Capture the cell that displays the provided text and extract its [x, y] central coordinate. 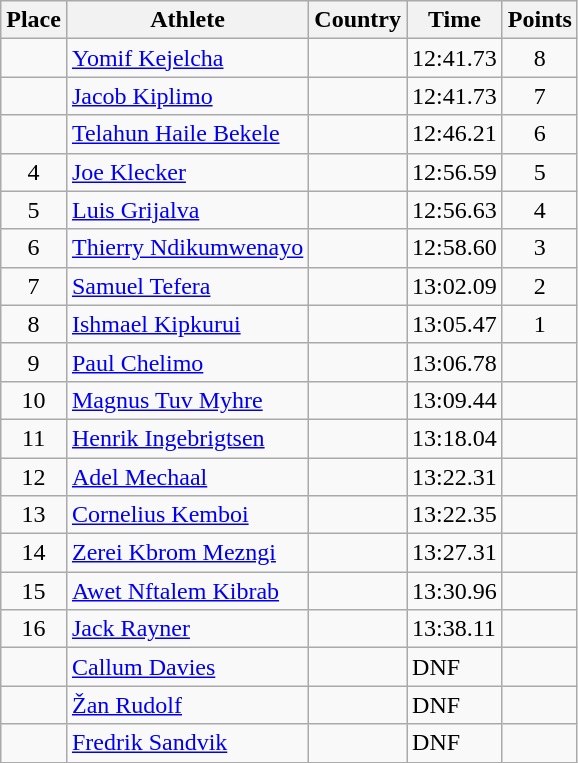
10 [34, 400]
Points [540, 20]
Henrik Ingebrigtsen [187, 438]
13:27.31 [455, 553]
1 [540, 324]
Callum Davies [187, 667]
16 [34, 629]
13 [34, 515]
12:56.63 [455, 210]
12:58.60 [455, 248]
11 [34, 438]
12:56.59 [455, 172]
13:05.47 [455, 324]
2 [540, 286]
14 [34, 553]
Place [34, 20]
13:22.35 [455, 515]
Zerei Kbrom Mezngi [187, 553]
Magnus Tuv Myhre [187, 400]
Yomif Kejelcha [187, 58]
Athlete [187, 20]
3 [540, 248]
Luis Grijalva [187, 210]
13:09.44 [455, 400]
Cornelius Kemboi [187, 515]
Paul Chelimo [187, 362]
Ishmael Kipkurui [187, 324]
13:06.78 [455, 362]
13:30.96 [455, 591]
Jacob Kiplimo [187, 96]
Samuel Tefera [187, 286]
Adel Mechaal [187, 477]
9 [34, 362]
13:02.09 [455, 286]
12:46.21 [455, 134]
Joe Klecker [187, 172]
13:22.31 [455, 477]
Jack Rayner [187, 629]
Country [358, 20]
Awet Nftalem Kibrab [187, 591]
Fredrik Sandvik [187, 743]
Thierry Ndikumwenayo [187, 248]
15 [34, 591]
12 [34, 477]
13:38.11 [455, 629]
Time [455, 20]
13:18.04 [455, 438]
Telahun Haile Bekele [187, 134]
Žan Rudolf [187, 705]
